Determine the [X, Y] coordinate at the center of the cell enclosing the given text.  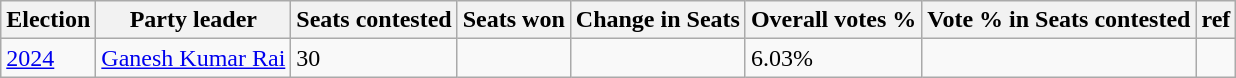
30 [374, 58]
Seats contested [374, 20]
ref [1216, 20]
2024 [48, 58]
Ganesh Kumar Rai [194, 58]
Change in Seats [658, 20]
Party leader [194, 20]
Seats won [514, 20]
6.03% [833, 58]
Vote % in Seats contested [1059, 20]
Overall votes % [833, 20]
Election [48, 20]
